Identify which cell holds the provided text, then report its (X, Y) central coordinate. 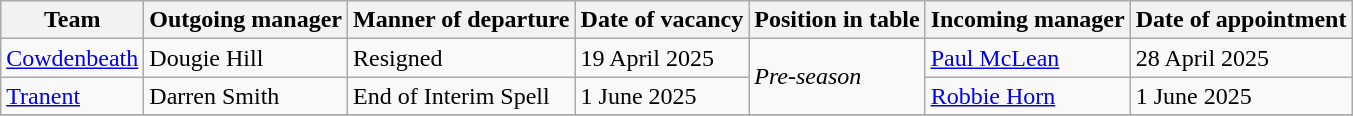
Position in table (837, 20)
Paul McLean (1028, 58)
Robbie Horn (1028, 96)
Tranent (72, 96)
19 April 2025 (662, 58)
Team (72, 20)
Resigned (462, 58)
28 April 2025 (1241, 58)
End of Interim Spell (462, 96)
Incoming manager (1028, 20)
Outgoing manager (246, 20)
Manner of departure (462, 20)
Cowdenbeath (72, 58)
Date of vacancy (662, 20)
Dougie Hill (246, 58)
Date of appointment (1241, 20)
Pre-season (837, 77)
Darren Smith (246, 96)
